Return the (X, Y) coordinate for the center point of the cell that contains the specified text.  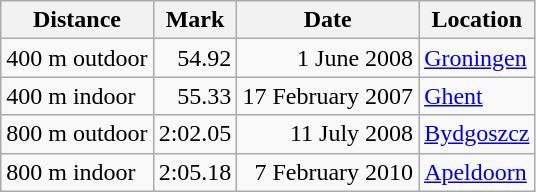
2:05.18 (195, 172)
800 m outdoor (77, 134)
Location (477, 20)
2:02.05 (195, 134)
800 m indoor (77, 172)
1 June 2008 (328, 58)
Bydgoszcz (477, 134)
Mark (195, 20)
Ghent (477, 96)
Apeldoorn (477, 172)
Groningen (477, 58)
400 m outdoor (77, 58)
17 February 2007 (328, 96)
11 July 2008 (328, 134)
7 February 2010 (328, 172)
54.92 (195, 58)
Date (328, 20)
55.33 (195, 96)
Distance (77, 20)
400 m indoor (77, 96)
